Pinpoint the cell where the given text exists, returning its (X, Y) midpoint coordinate. 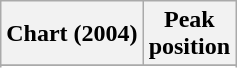
Chart (2004) (72, 34)
Peakposition (189, 34)
